Pinpoint the cell where the given text exists, returning its [X, Y] midpoint coordinate. 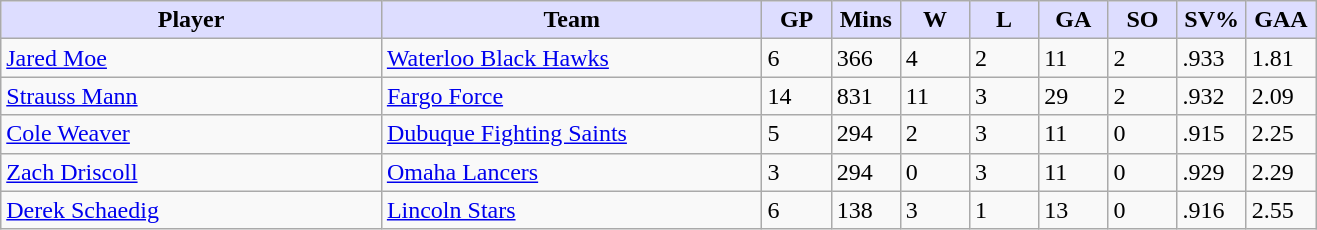
Derek Schaedig [192, 210]
Waterloo Black Hawks [572, 58]
4 [934, 58]
29 [1074, 96]
2.09 [1280, 96]
SO [1142, 20]
W [934, 20]
.915 [1212, 134]
2.55 [1280, 210]
Zach Driscoll [192, 172]
366 [866, 58]
Mins [866, 20]
5 [796, 134]
Dubuque Fighting Saints [572, 134]
GA [1074, 20]
138 [866, 210]
GP [796, 20]
1.81 [1280, 58]
831 [866, 96]
Fargo Force [572, 96]
.929 [1212, 172]
L [1004, 20]
.916 [1212, 210]
.932 [1212, 96]
Strauss Mann [192, 96]
1 [1004, 210]
14 [796, 96]
Omaha Lancers [572, 172]
Team [572, 20]
GAA [1280, 20]
2.29 [1280, 172]
Jared Moe [192, 58]
2.25 [1280, 134]
.933 [1212, 58]
Player [192, 20]
13 [1074, 210]
Lincoln Stars [572, 210]
SV% [1212, 20]
Cole Weaver [192, 134]
